For the text-containing cell, return its midpoint in [X, Y] coordinate format. 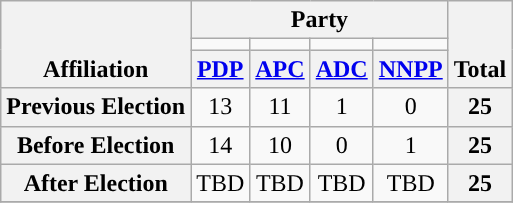
Previous Election [96, 107]
ADC [342, 69]
Affiliation [96, 44]
13 [220, 107]
Total [480, 44]
PDP [220, 69]
After Election [96, 183]
11 [280, 107]
APC [280, 69]
Before Election [96, 145]
10 [280, 145]
NNPP [410, 69]
Party [320, 20]
14 [220, 145]
